Determine the [X, Y] coordinate at the center of the cell enclosing the given text.  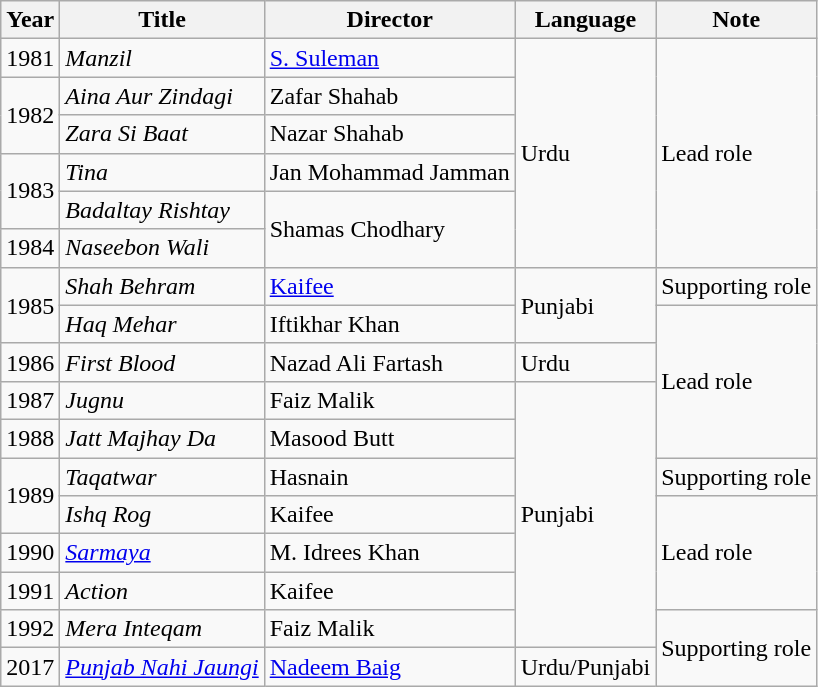
1986 [30, 362]
Zafar Shahab [390, 96]
Action [162, 591]
Taqatwar [162, 477]
1984 [30, 248]
Haq Mehar [162, 324]
1982 [30, 115]
1985 [30, 305]
Jan Mohammad Jamman [390, 172]
1981 [30, 58]
Iftikhar Khan [390, 324]
Tina [162, 172]
Director [390, 20]
Year [30, 20]
S. Suleman [390, 58]
Jatt Majhay Da [162, 438]
1983 [30, 191]
Badaltay Rishtay [162, 210]
2017 [30, 667]
Mera Inteqam [162, 629]
Nazar Shahab [390, 134]
Manzil [162, 58]
Aina Aur Zindagi [162, 96]
Title [162, 20]
Nadeem Baig [390, 667]
Masood Butt [390, 438]
Ishq Rog [162, 515]
First Blood [162, 362]
Language [585, 20]
Note [736, 20]
Shah Behram [162, 286]
1989 [30, 496]
Urdu/Punjabi [585, 667]
1991 [30, 591]
Naseebon Wali [162, 248]
Nazad Ali Fartash [390, 362]
1987 [30, 400]
1992 [30, 629]
M. Idrees Khan [390, 553]
1990 [30, 553]
1988 [30, 438]
Sarmaya [162, 553]
Jugnu [162, 400]
Zara Si Baat [162, 134]
Punjab Nahi Jaungi [162, 667]
Hasnain [390, 477]
Shamas Chodhary [390, 229]
